Provide the (x, y) coordinate of the cell's center where the given text is located.  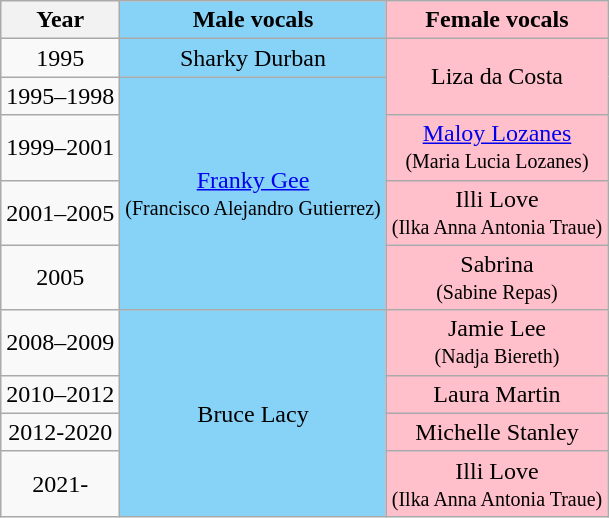
2012-2020 (60, 432)
Female vocals (497, 20)
Laura Martin (497, 394)
2005 (60, 278)
Sabrina(Sabine Repas) (497, 278)
1999–2001 (60, 148)
1995 (60, 58)
Male vocals (253, 20)
Jamie Lee(Nadja Biereth) (497, 342)
1995–1998 (60, 96)
2021- (60, 484)
Bruce Lacy (253, 413)
Michelle Stanley (497, 432)
2010–2012 (60, 394)
Franky Gee(Francisco Alejandro Gutierrez) (253, 194)
Sharky Durban (253, 58)
2008–2009 (60, 342)
Maloy Lozanes(Maria Lucia Lozanes) (497, 148)
Year (60, 20)
2001–2005 (60, 212)
Liza da Costa (497, 77)
